Output the [X, Y] coordinate of the center of the cell containing the given text.  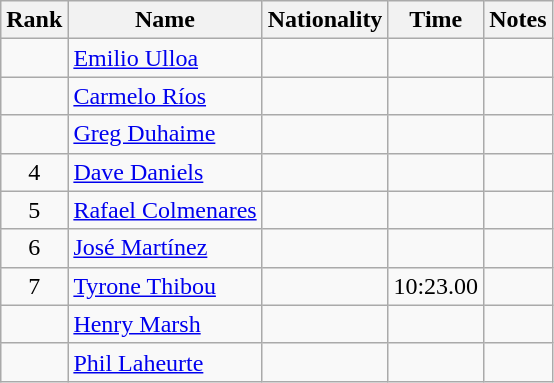
Rank [34, 20]
Henry Marsh [165, 324]
10:23.00 [436, 286]
Tyrone Thibou [165, 286]
José Martínez [165, 248]
4 [34, 172]
6 [34, 248]
Name [165, 20]
Dave Daniels [165, 172]
Notes [518, 20]
Emilio Ulloa [165, 58]
Carmelo Ríos [165, 96]
5 [34, 210]
Phil Laheurte [165, 362]
Rafael Colmenares [165, 210]
Time [436, 20]
Greg Duhaime [165, 134]
7 [34, 286]
Nationality [325, 20]
